Pinpoint the cell where the given text exists, returning its (X, Y) midpoint coordinate. 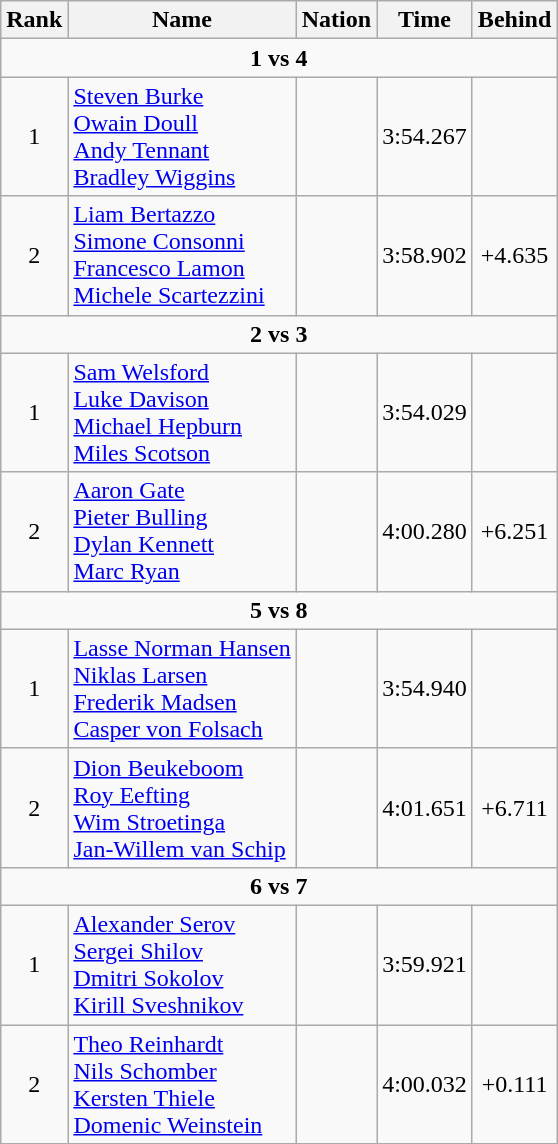
2 vs 3 (279, 334)
Time (425, 20)
3:58.902 (425, 256)
1 vs 4 (279, 58)
Lasse Norman HansenNiklas LarsenFrederik MadsenCasper von Folsach (182, 688)
3:54.940 (425, 688)
3:54.267 (425, 136)
Steven BurkeOwain DoullAndy TennantBradley Wiggins (182, 136)
Rank (34, 20)
+6.251 (514, 532)
Behind (514, 20)
3:59.921 (425, 964)
4:00.032 (425, 1084)
Theo ReinhardtNils SchomberKersten ThieleDomenic Weinstein (182, 1084)
Sam WelsfordLuke DavisonMichael HepburnMiles Scotson (182, 412)
Nation (336, 20)
5 vs 8 (279, 610)
+4.635 (514, 256)
Liam BertazzoSimone ConsonniFrancesco LamonMichele Scartezzini (182, 256)
6 vs 7 (279, 886)
Name (182, 20)
+0.111 (514, 1084)
Dion BeukeboomRoy EeftingWim StroetingaJan-Willem van Schip (182, 808)
Aaron GatePieter BullingDylan KennettMarc Ryan (182, 532)
3:54.029 (425, 412)
Alexander SerovSergei ShilovDmitri SokolovKirill Sveshnikov (182, 964)
+6.711 (514, 808)
4:01.651 (425, 808)
4:00.280 (425, 532)
